Extract the [x, y] coordinate from the center of the cell holding the provided text.  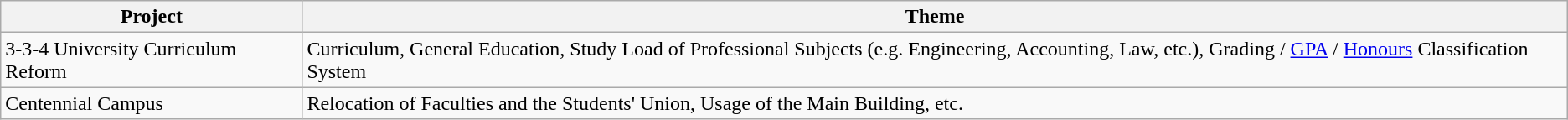
Relocation of Faculties and the Students' Union, Usage of the Main Building, etc. [935, 103]
Centennial Campus [152, 103]
Project [152, 17]
Theme [935, 17]
3-3-4 University Curriculum Reform [152, 60]
